Pinpoint the cell where the given text exists, returning its [X, Y] midpoint coordinate. 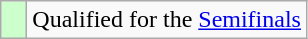
Qualified for the Semifinals [167, 20]
